Extract the [x, y] coordinate from the center of the cell holding the provided text.  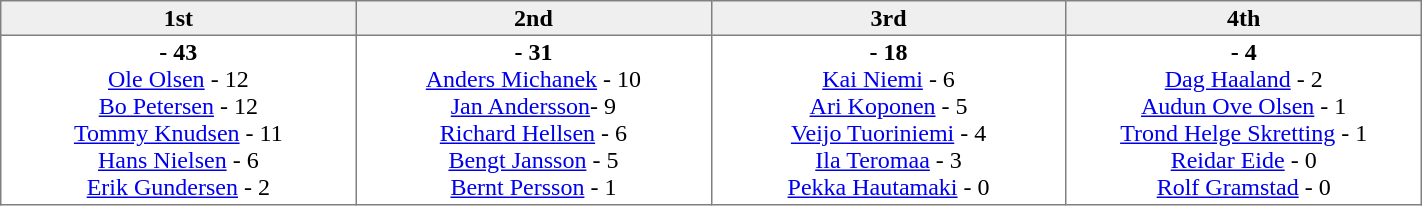
2nd [534, 18]
4th [1244, 18]
3rd [888, 18]
- 43Ole Olsen - 12Bo Petersen - 12Tommy Knudsen - 11Hans Nielsen - 6Erik Gundersen - 2 [178, 120]
- 4Dag Haaland - 2Audun Ove Olsen - 1Trond Helge Skretting - 1Reidar Eide - 0Rolf Gramstad - 0 [1244, 120]
- 31Anders Michanek - 10Jan Andersson- 9Richard Hellsen - 6Bengt Jansson - 5Bernt Persson - 1 [534, 120]
- 18Kai Niemi - 6Ari Koponen - 5Veijo Tuoriniemi - 4Ila Teromaa - 3Pekka Hautamaki - 0 [888, 120]
1st [178, 18]
